Scan for the cell matching the given text and deliver its [x, y] coordinate at center. 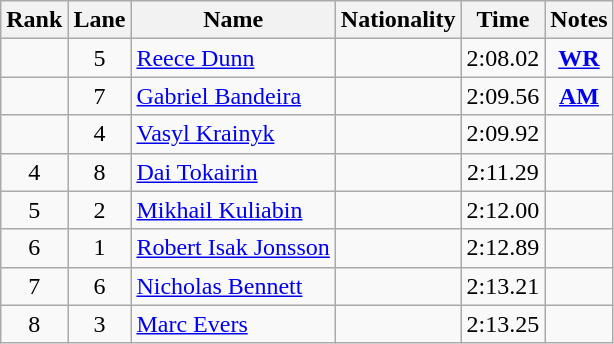
AM [579, 96]
2:12.00 [503, 210]
Reece Dunn [233, 58]
Robert Isak Jonsson [233, 248]
Nicholas Bennett [233, 286]
Dai Tokairin [233, 172]
Time [503, 20]
Nationality [398, 20]
Rank [34, 20]
Vasyl Krainyk [233, 134]
1 [100, 248]
2:11.29 [503, 172]
2:12.89 [503, 248]
2 [100, 210]
Notes [579, 20]
Gabriel Bandeira [233, 96]
Mikhail Kuliabin [233, 210]
2:13.25 [503, 324]
Marc Evers [233, 324]
2:13.21 [503, 286]
Name [233, 20]
2:09.56 [503, 96]
Lane [100, 20]
2:08.02 [503, 58]
2:09.92 [503, 134]
3 [100, 324]
WR [579, 58]
